From the cell containing the given text, extract its center point as [X, Y] coordinate. 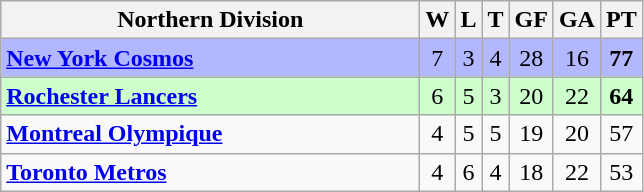
L [468, 20]
7 [438, 58]
GF [531, 20]
16 [576, 58]
Toronto Metros [210, 172]
28 [531, 58]
New York Cosmos [210, 58]
GA [576, 20]
77 [621, 58]
18 [531, 172]
Rochester Lancers [210, 96]
19 [531, 134]
Northern Division [210, 20]
W [438, 20]
PT [621, 20]
Montreal Olympique [210, 134]
T [496, 20]
53 [621, 172]
57 [621, 134]
64 [621, 96]
